Provide the [x, y] coordinate of the cell's center where the given text is located.  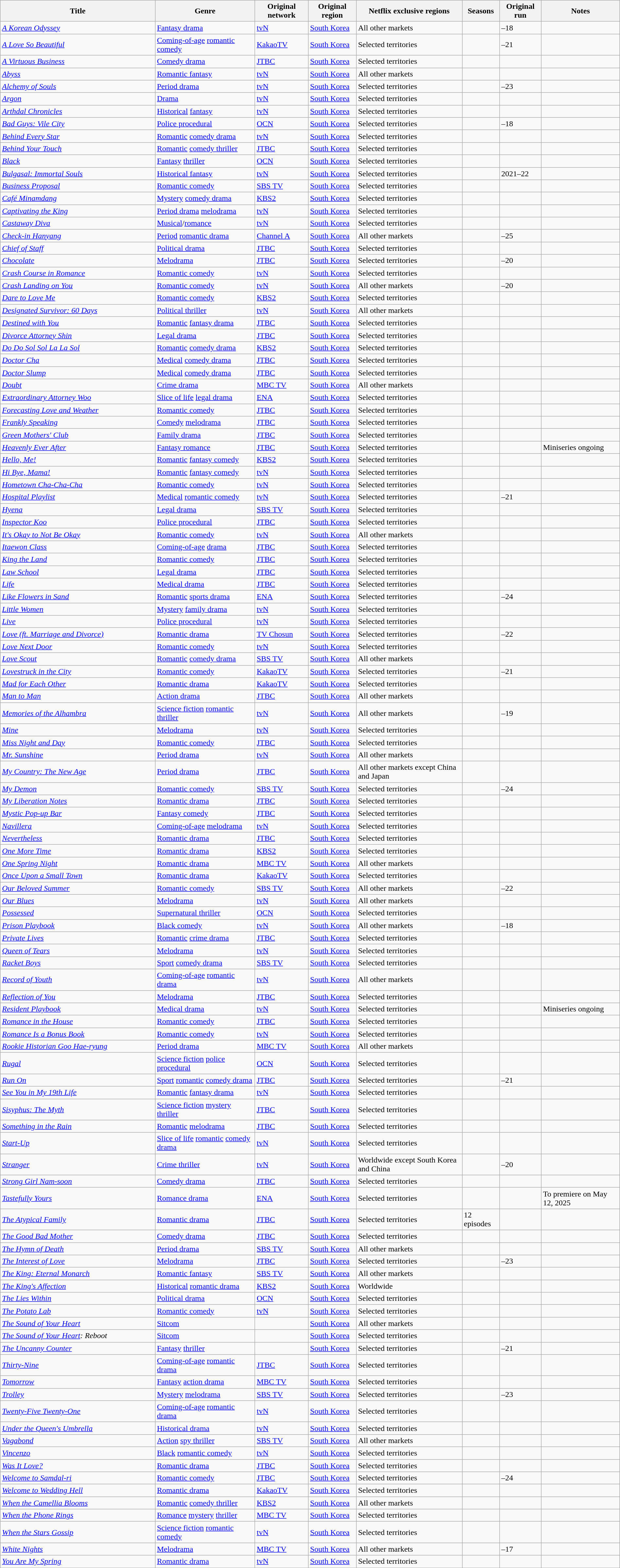
Fantasy romance [205, 447]
Hello, Me! [78, 460]
My Liberation Notes [78, 801]
Bad Guys: Vile City [78, 124]
Period romantic drama [205, 236]
Sisyphus: The Myth [78, 1109]
Nevertheless [78, 838]
The Atypical Family [78, 1219]
Strong Girl Nam-soon [78, 1181]
Welcome to Samdal-ri [78, 1478]
Life [78, 584]
Crash Landing on You [78, 285]
Inspector Koo [78, 522]
Behind Your Touch [78, 148]
Love (ft. Marriage and Divorce) [78, 634]
Hospital Playlist [78, 497]
Law School [78, 572]
Romance drama [205, 1198]
Original region [332, 11]
Drama [205, 99]
Live [78, 622]
12 episodes [481, 1219]
Captivating the King [78, 211]
A Love So Beautiful [78, 44]
Heavenly Ever After [78, 447]
My Country: The New Age [78, 772]
Love Scout [78, 659]
Mystery comedy drama [205, 198]
Twenty-Five Twenty-One [78, 1411]
Tastefully Yours [78, 1198]
The King: Eternal Monarch [78, 1274]
Black romantic comedy [205, 1453]
2021–22 [520, 174]
Family drama [205, 435]
You Are My Spring [78, 1561]
Designated Survivor: 60 Days [78, 310]
King the Land [78, 559]
Romantic melodrama [205, 1126]
Slice of life legal drama [205, 398]
One More Time [78, 851]
Under the Queen's Umbrella [78, 1428]
The Uncanny Counter [78, 1348]
When the Stars Gossip [78, 1532]
Possessed [78, 913]
The King's Affection [78, 1286]
Mr. Sunshine [78, 755]
When the Camellia Blooms [78, 1503]
Mystery melodrama [205, 1394]
Romantic crime drama [205, 938]
Crime drama [205, 385]
Prison Playbook [78, 925]
Medical romantic comedy [205, 497]
Fantasy action drama [205, 1382]
Notes [580, 11]
Record of Youth [78, 980]
Historical romantic drama [205, 1286]
Title [78, 11]
Romance mystery thriller [205, 1515]
Check-in Hanyang [78, 236]
Private Lives [78, 938]
The Interest of Love [78, 1261]
The Good Bad Mother [78, 1236]
TV Chosun [281, 634]
It's Okay to Not Be Okay [78, 534]
Rugal [78, 1063]
Mad for Each Other [78, 684]
Doctor Slump [78, 372]
Vagabond [78, 1440]
Chocolate [78, 261]
Memories of the Alhambra [78, 713]
Love Next Door [78, 646]
Science fiction police procedural [205, 1063]
Vincenzo [78, 1453]
Hyena [78, 509]
The Potato Lab [78, 1311]
Trolley [78, 1394]
Dare to Love Me [78, 298]
Mine [78, 730]
Frankly Speaking [78, 422]
Doubt [78, 385]
Tomorrow [78, 1382]
Welcome to Wedding Hell [78, 1490]
Miss Night and Day [78, 742]
Channel A [281, 236]
The Sound of Your Heart [78, 1323]
Our Blues [78, 901]
Run On [78, 1080]
Romantic sports drama [205, 597]
Like Flowers in Sand [78, 597]
Man to Man [78, 696]
Extraordinary Attorney Woo [78, 398]
Navillera [78, 826]
The Hymn of Death [78, 1249]
Crash Course in Romance [78, 273]
One Spring Night [78, 863]
Resident Playbook [78, 1009]
Original network [281, 11]
Science fiction romantic thriller [205, 713]
Was It Love? [78, 1465]
Once Upon a Small Town [78, 876]
Divorce Attorney Shin [78, 335]
Netflix exclusive regions [409, 11]
Science fiction romantic comedy [205, 1532]
Rookie Historian Goo Hae-ryung [78, 1046]
Political thriller [205, 310]
Worldwide [409, 1286]
Supernatural thriller [205, 913]
A Korean Odyssey [78, 28]
Hometown Cha-Cha-Cha [78, 485]
Stranger [78, 1164]
Slice of life romantic comedy drama [205, 1143]
Racket Boys [78, 963]
–17 [520, 1549]
Action drama [205, 696]
Business Proposal [78, 186]
–19 [520, 713]
Alchemy of Souls [78, 86]
All other markets except China and Japan [409, 772]
Green Mothers' Club [78, 435]
Original run [520, 11]
White Nights [78, 1549]
Arthdal Chronicles [78, 111]
Coming-of-age drama [205, 547]
Little Women [78, 609]
Reflection of You [78, 996]
The Sound of Your Heart: Reboot [78, 1336]
Destined with You [78, 323]
Abyss [78, 74]
Lovestruck in the City [78, 671]
Genre [205, 11]
My Demon [78, 788]
Black comedy [205, 925]
Thirty-Nine [78, 1365]
Our Beloved Summer [78, 888]
Romance in the House [78, 1022]
See You in My 19th Life [78, 1093]
Period drama melodrama [205, 211]
Chief of Staff [78, 248]
Do Do Sol Sol La La Sol [78, 348]
Musical/romance [205, 223]
–25 [520, 236]
Bulgasal: Immortal Souls [78, 174]
Coming-of-age melodrama [205, 826]
Romance Is a Bonus Book [78, 1034]
Mystic Pop-up Bar [78, 814]
Coming-of-age romantic comedy [205, 44]
Start-Up [78, 1143]
Forecasting Love and Weather [78, 410]
Action spy thriller [205, 1440]
Crime thriller [205, 1164]
The Lies Within [78, 1299]
Worldwide except South Korea and China [409, 1164]
Behind Every Star [78, 136]
Castaway Diva [78, 223]
Argon [78, 99]
Science fiction mystery thriller [205, 1109]
When the Phone Rings [78, 1515]
Sport comedy drama [205, 963]
Comedy melodrama [205, 422]
Queen of Tears [78, 950]
Historical drama [205, 1428]
Mystery family drama [205, 609]
Doctor Cha [78, 360]
Black [78, 161]
Itaewon Class [78, 547]
Something in the Rain [78, 1126]
Café Minamdang [78, 198]
To premiere on May 12, 2025 [580, 1198]
Sport romantic comedy drama [205, 1080]
Fantasy drama [205, 28]
Fantasy comedy [205, 814]
A Virtuous Business [78, 61]
Hi Bye, Mama! [78, 472]
Seasons [481, 11]
